Provide the (x, y) coordinate of the cell's center where the given text is located.  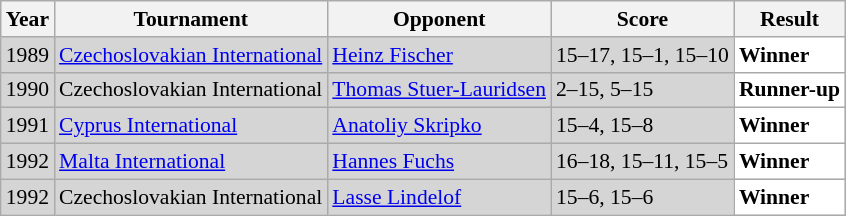
Heinz Fischer (439, 55)
Opponent (439, 19)
15–17, 15–1, 15–10 (642, 55)
15–4, 15–8 (642, 126)
Score (642, 19)
16–18, 15–11, 15–5 (642, 162)
Year (28, 19)
Anatoliy Skripko (439, 126)
15–6, 15–6 (642, 197)
Malta International (190, 162)
1991 (28, 126)
Runner-up (790, 90)
Lasse Lindelof (439, 197)
1989 (28, 55)
Result (790, 19)
Tournament (190, 19)
Cyprus International (190, 126)
Hannes Fuchs (439, 162)
1990 (28, 90)
Thomas Stuer-Lauridsen (439, 90)
2–15, 5–15 (642, 90)
